Locate the cell with the specified text and output its [x, y] center coordinate. 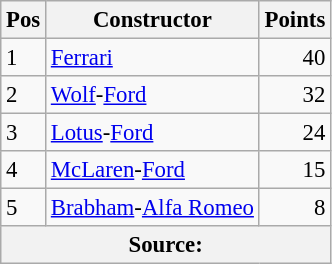
1 [24, 58]
32 [294, 95]
Brabham-Alfa Romeo [153, 208]
Ferrari [153, 58]
Source: [166, 245]
Pos [24, 20]
3 [24, 133]
15 [294, 170]
Points [294, 20]
4 [24, 170]
24 [294, 133]
McLaren-Ford [153, 170]
2 [24, 95]
5 [24, 208]
Constructor [153, 20]
40 [294, 58]
Wolf-Ford [153, 95]
8 [294, 208]
Lotus-Ford [153, 133]
